Pinpoint the cell where the given text exists, returning its [x, y] midpoint coordinate. 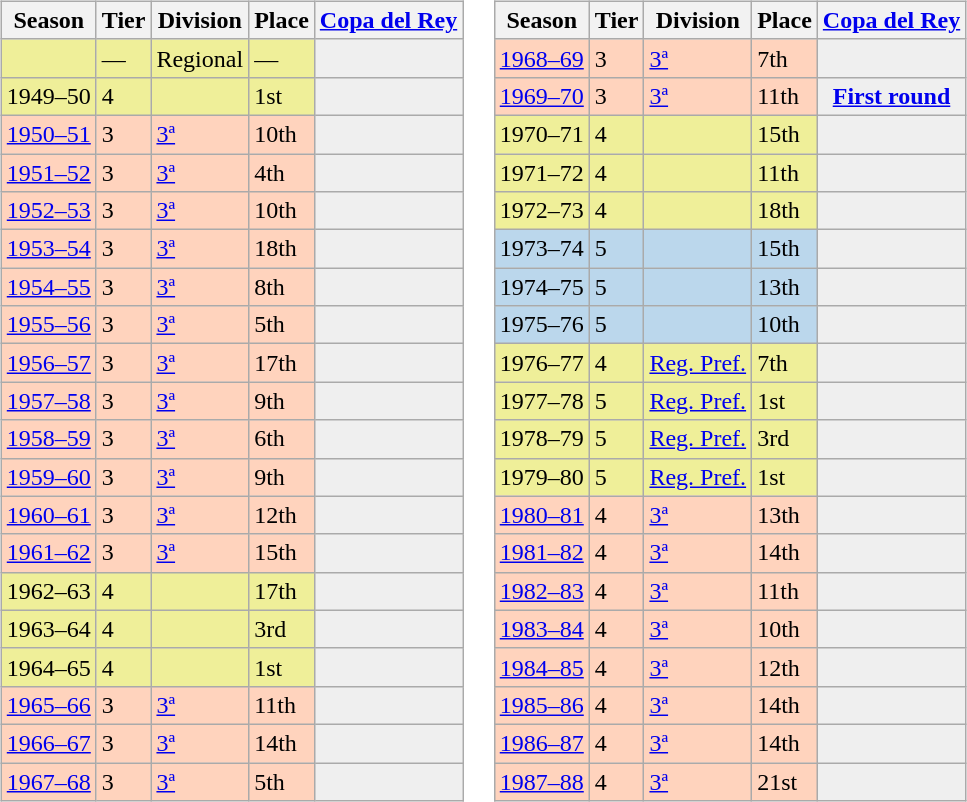
1968–69 [542, 58]
1955–56 [48, 325]
1970–71 [542, 134]
1960–61 [48, 515]
1975–76 [542, 325]
1959–60 [48, 477]
1979–80 [542, 477]
1954–55 [48, 287]
1982–83 [542, 591]
1966–67 [48, 743]
1983–84 [542, 629]
1962–63 [48, 591]
8th [282, 287]
4th [282, 173]
1953–54 [48, 249]
1984–85 [542, 667]
6th [282, 439]
1981–82 [542, 553]
1951–52 [48, 173]
1967–68 [48, 781]
1963–64 [48, 629]
1978–79 [542, 439]
1952–53 [48, 211]
1985–86 [542, 705]
1969–70 [542, 96]
1971–72 [542, 173]
1987–88 [542, 781]
1958–59 [48, 439]
1949–50 [48, 96]
Regional [200, 58]
1957–58 [48, 401]
1973–74 [542, 249]
1980–81 [542, 515]
1956–57 [48, 363]
21st [785, 781]
1976–77 [542, 363]
1950–51 [48, 134]
1972–73 [542, 211]
1977–78 [542, 401]
1964–65 [48, 667]
1974–75 [542, 287]
1961–62 [48, 553]
1965–66 [48, 705]
1986–87 [542, 743]
First round [891, 96]
